From the cell containing the given text, extract its center point as (x, y) coordinate. 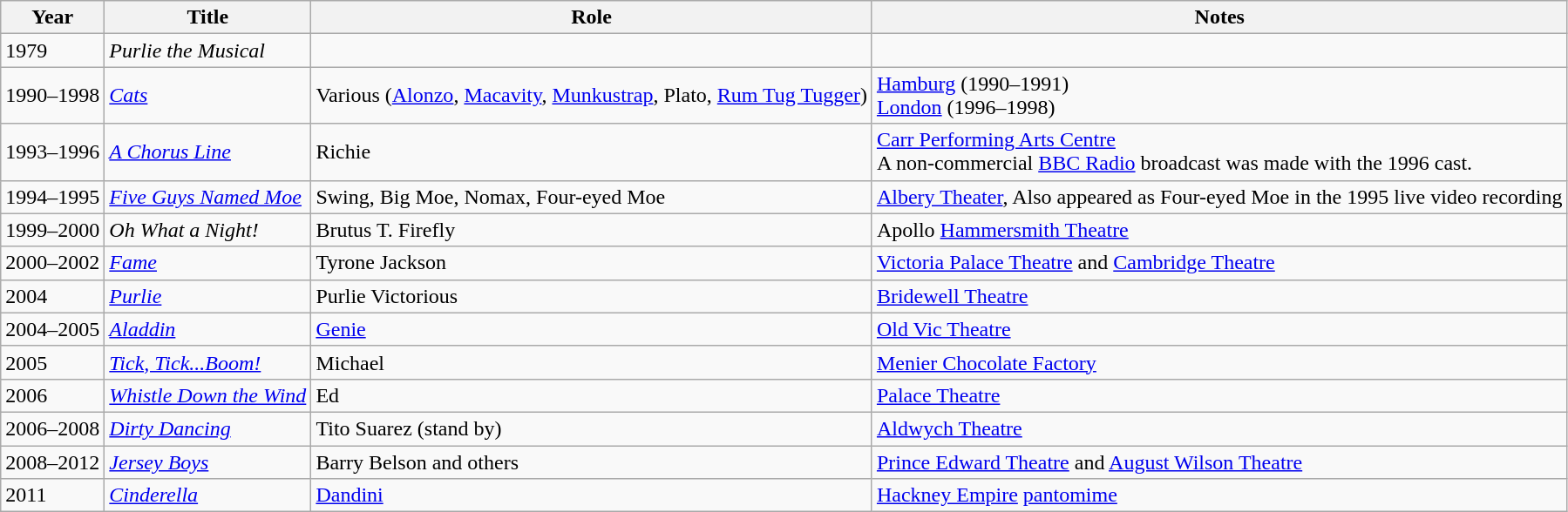
Aladdin (207, 329)
Dandini (592, 495)
2006 (52, 395)
Old Vic Theatre (1219, 329)
2004 (52, 296)
Hamburg (1990–1991)London (1996–1998) (1219, 96)
Role (592, 17)
Purlie Victorious (592, 296)
Brutus T. Firefly (592, 230)
Jersey Boys (207, 462)
1990–1998 (52, 96)
Tyrone Jackson (592, 263)
Ed (592, 395)
1999–2000 (52, 230)
Oh What a Night! (207, 230)
Albery Theater, Also appeared as Four-eyed Moe in the 1995 live video recording (1219, 197)
1994–1995 (52, 197)
Carr Performing Arts CentreA non-commercial BBC Radio broadcast was made with the 1996 cast. (1219, 152)
Notes (1219, 17)
Various (Alonzo, Macavity, Munkustrap, Plato, Rum Tug Tugger) (592, 96)
2005 (52, 362)
Tito Suarez (stand by) (592, 428)
Richie (592, 152)
A Chorus Line (207, 152)
Bridewell Theatre (1219, 296)
2004–2005 (52, 329)
Year (52, 17)
Title (207, 17)
Apollo Hammersmith Theatre (1219, 230)
Palace Theatre (1219, 395)
2006–2008 (52, 428)
Genie (592, 329)
Cats (207, 96)
Dirty Dancing (207, 428)
Tick, Tick...Boom! (207, 362)
Michael (592, 362)
Cinderella (207, 495)
Prince Edward Theatre and August Wilson Theatre (1219, 462)
Swing, Big Moe, Nomax, Four-eyed Moe (592, 197)
1993–1996 (52, 152)
Hackney Empire pantomime (1219, 495)
1979 (52, 51)
Purlie the Musical (207, 51)
2008–2012 (52, 462)
Barry Belson and others (592, 462)
Five Guys Named Moe (207, 197)
Menier Chocolate Factory (1219, 362)
Victoria Palace Theatre and Cambridge Theatre (1219, 263)
Purlie (207, 296)
2011 (52, 495)
2000–2002 (52, 263)
Fame (207, 263)
Whistle Down the Wind (207, 395)
Aldwych Theatre (1219, 428)
